Return the (x, y) coordinate for the center point of the cell that contains the specified text.  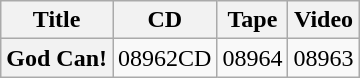
08963 (324, 58)
God Can! (57, 58)
Video (324, 20)
Title (57, 20)
CD (164, 20)
08962CD (164, 58)
08964 (252, 58)
Tape (252, 20)
